Provide the (X, Y) coordinate of the cell's center where the given text is located.  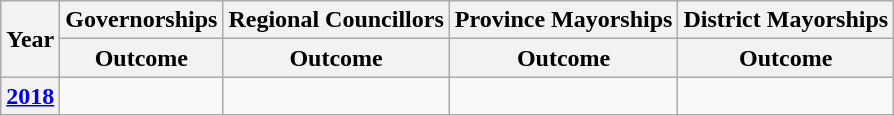
District Mayorships (786, 20)
Year (30, 39)
Province Mayorships (564, 20)
Governorships (142, 20)
2018 (30, 96)
Regional Councillors (336, 20)
